Capture the cell that displays the provided text and extract its [x, y] central coordinate. 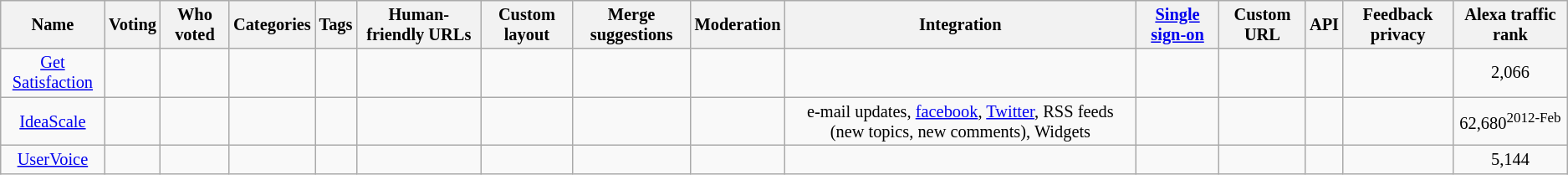
API [1325, 24]
IdeaScale [53, 121]
e-mail updates, facebook, Twitter, RSS feeds (new topics, new comments), Widgets [960, 121]
Human-friendly URLs [418, 24]
Get Satisfaction [53, 73]
Alexa traffic rank [1510, 24]
62,6802012-Feb [1510, 121]
Single sign-on [1177, 24]
Who voted [195, 24]
Custom URL [1263, 24]
Merge suggestions [632, 24]
Categories [273, 24]
Tags [336, 24]
Integration [960, 24]
Moderation [738, 24]
Voting [132, 24]
UserVoice [53, 159]
2,066 [1510, 73]
5,144 [1510, 159]
Custom layout [527, 24]
Feedback privacy [1398, 24]
Name [53, 24]
